Return (X, Y) of the center of cell containing provided text 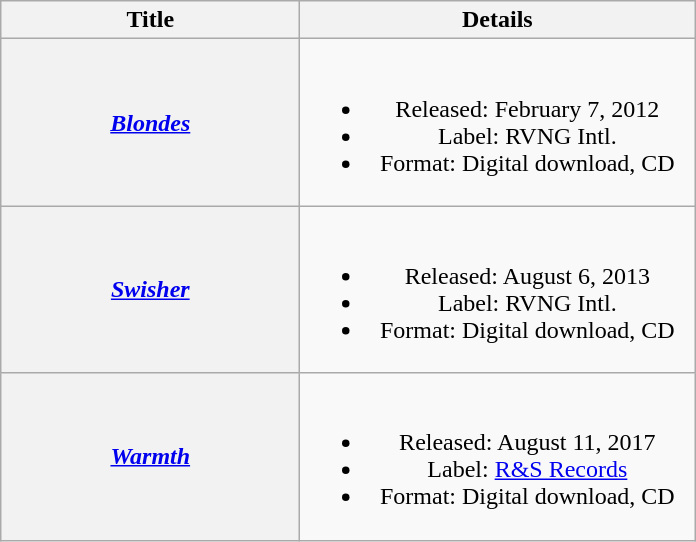
Released: August 6, 2013Label: RVNG Intl.Format: Digital download, CD (498, 290)
Blondes (150, 122)
Details (498, 20)
Title (150, 20)
Released: August 11, 2017Label: R&S RecordsFormat: Digital download, CD (498, 456)
Swisher (150, 290)
Released: February 7, 2012Label: RVNG Intl.Format: Digital download, CD (498, 122)
Warmth (150, 456)
